Pinpoint the cell where the given text exists, returning its (x, y) midpoint coordinate. 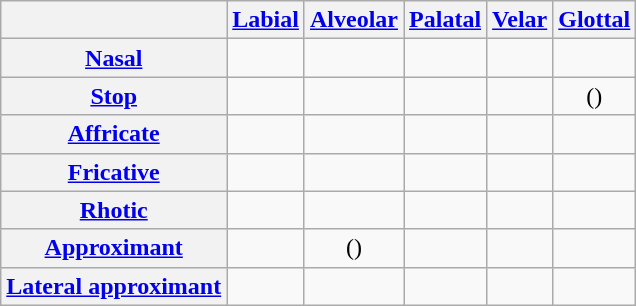
Stop (114, 96)
Glottal (594, 20)
Fricative (114, 172)
Nasal (114, 58)
Alveolar (354, 20)
Rhotic (114, 210)
Velar (520, 20)
Labial (266, 20)
Lateral approximant (114, 286)
Palatal (446, 20)
Affricate (114, 134)
Approximant (114, 248)
